Capture the cell that displays the provided text and extract its (X, Y) central coordinate. 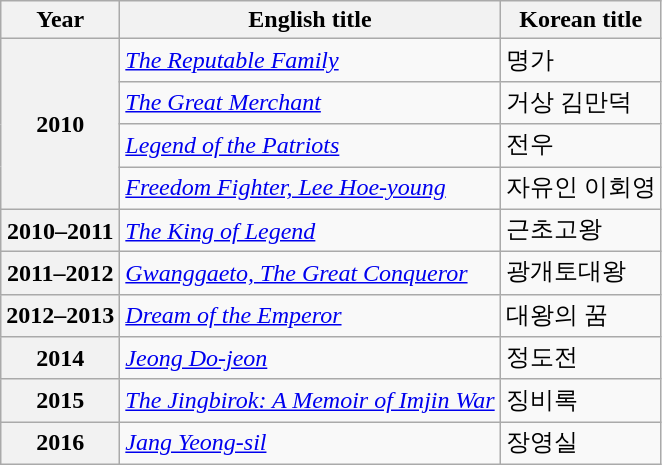
2014 (60, 358)
English title (310, 20)
The King of Legend (310, 230)
근초고왕 (580, 230)
2010–2011 (60, 230)
Legend of the Patriots (310, 146)
자유인 이회영 (580, 188)
2016 (60, 444)
2015 (60, 400)
Freedom Fighter, Lee Hoe-young (310, 188)
Gwanggaeto, The Great Conqueror (310, 274)
2011–2012 (60, 274)
The Reputable Family (310, 60)
Year (60, 20)
The Great Merchant (310, 102)
2012–2013 (60, 316)
The Jingbirok: A Memoir of Imjin War (310, 400)
Korean title (580, 20)
거상 김만덕 (580, 102)
2010 (60, 124)
장영실 (580, 444)
징비록 (580, 400)
전우 (580, 146)
Jeong Do-jeon (310, 358)
명가 (580, 60)
Dream of the Emperor (310, 316)
정도전 (580, 358)
Jang Yeong-sil (310, 444)
광개토대왕 (580, 274)
대왕의 꿈 (580, 316)
